From the cell containing the given text, extract its center point as [X, Y] coordinate. 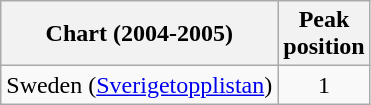
Peakposition [324, 34]
Chart (2004-2005) [140, 34]
1 [324, 85]
Sweden (Sverigetopplistan) [140, 85]
